Determine the [x, y] coordinate at the center of the cell enclosing the given text.  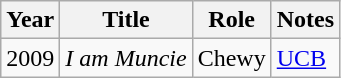
Chewy [232, 58]
Year [30, 20]
Title [126, 20]
I am Muncie [126, 58]
Notes [305, 20]
Role [232, 20]
2009 [30, 58]
UCB [305, 58]
